For the text-containing cell, return its midpoint in (X, Y) coordinate format. 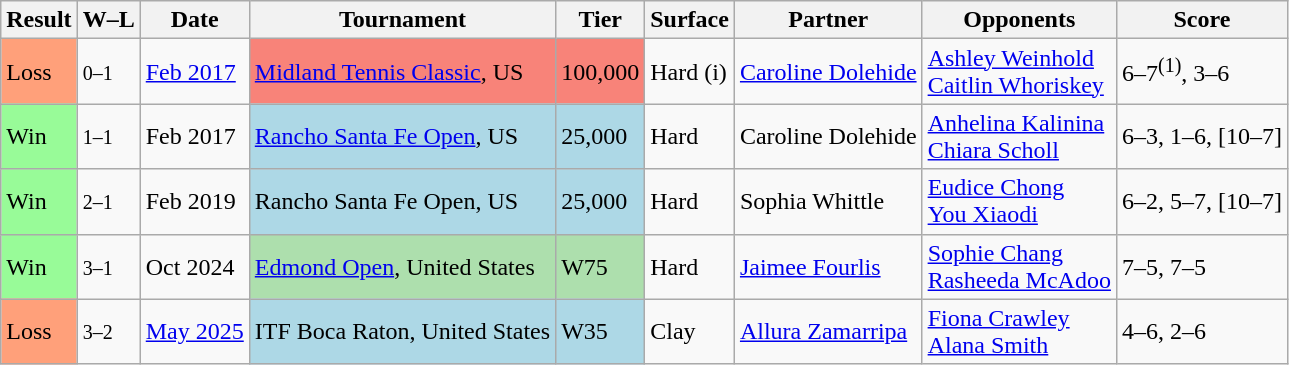
Allura Zamarripa (828, 332)
3–1 (108, 266)
Result (39, 20)
Clay (690, 332)
W35 (600, 332)
100,000 (600, 72)
Midland Tennis Classic, US (402, 72)
6–7(1), 3–6 (1202, 72)
Surface (690, 20)
Fiona Crawley Alana Smith (1019, 332)
6–3, 1–6, [10–7] (1202, 136)
1–1 (108, 136)
May 2025 (194, 332)
Jaimee Fourlis (828, 266)
W75 (600, 266)
Ashley Weinhold Caitlin Whoriskey (1019, 72)
0–1 (108, 72)
Sophie Chang Rasheeda McAdoo (1019, 266)
Oct 2024 (194, 266)
Tier (600, 20)
Score (1202, 20)
Tournament (402, 20)
Feb 2019 (194, 202)
6–2, 5–7, [10–7] (1202, 202)
2–1 (108, 202)
Eudice Chong You Xiaodi (1019, 202)
4–6, 2–6 (1202, 332)
Sophia Whittle (828, 202)
Hard (i) (690, 72)
Opponents (1019, 20)
ITF Boca Raton, United States (402, 332)
Anhelina Kalinina Chiara Scholl (1019, 136)
7–5, 7–5 (1202, 266)
3–2 (108, 332)
Date (194, 20)
Edmond Open, United States (402, 266)
Partner (828, 20)
W–L (108, 20)
